Pinpoint the cell where the given text exists, returning its (x, y) midpoint coordinate. 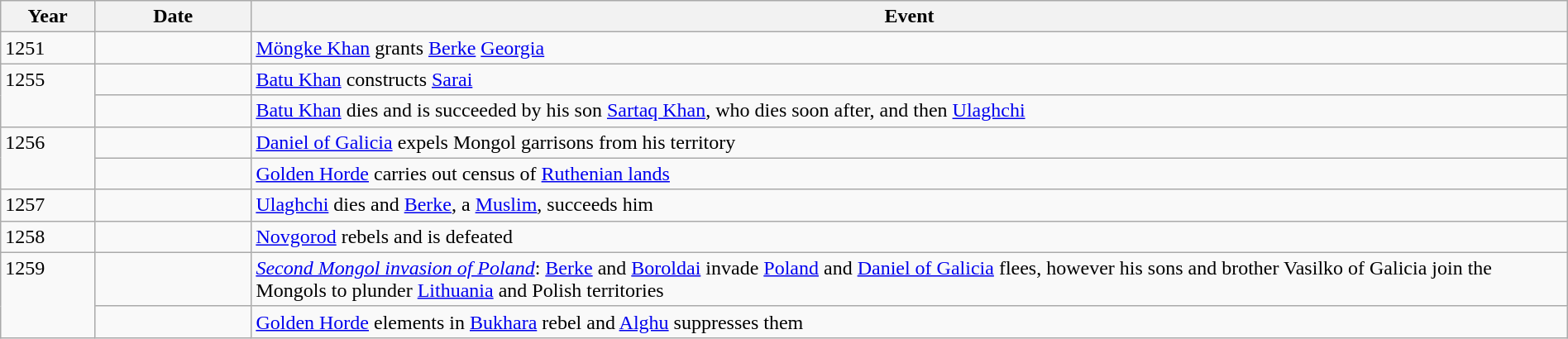
Batu Khan dies and is succeeded by his son Sartaq Khan, who dies soon after, and then Ulaghchi (910, 111)
Möngke Khan grants Berke Georgia (910, 48)
Golden Horde carries out census of Ruthenian lands (910, 174)
1259 (48, 294)
Novgorod rebels and is defeated (910, 236)
1258 (48, 236)
1257 (48, 205)
Event (910, 17)
Ulaghchi dies and Berke, a Muslim, succeeds him (910, 205)
Golden Horde elements in Bukhara rebel and Alghu suppresses them (910, 322)
Date (172, 17)
Year (48, 17)
Daniel of Galicia expels Mongol garrisons from his territory (910, 142)
1251 (48, 48)
1255 (48, 95)
Batu Khan constructs Sarai (910, 79)
1256 (48, 158)
